Capture the cell that displays the provided text and extract its (x, y) central coordinate. 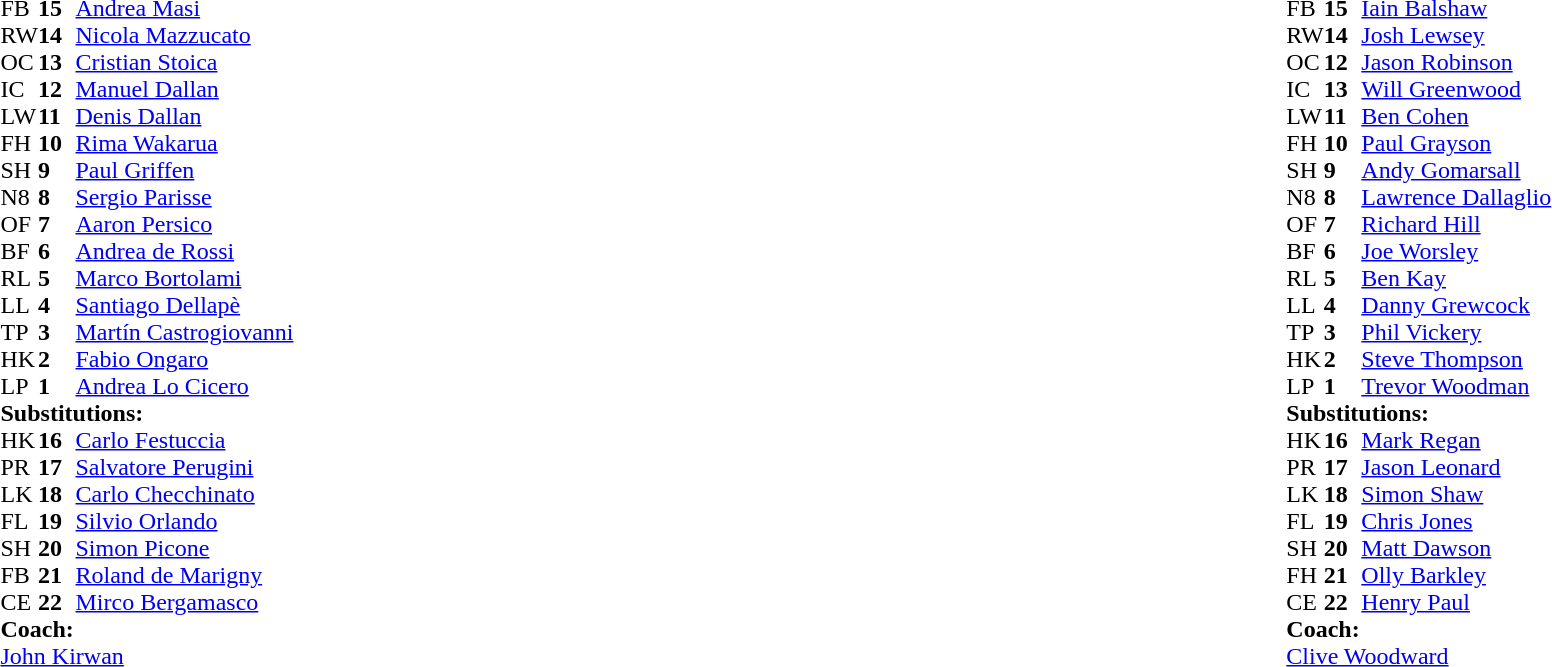
Marco Bortolami (185, 278)
Henry Paul (1456, 602)
Martín Castrogiovanni (185, 332)
Ben Kay (1456, 278)
FB (19, 576)
Silvio Orlando (185, 522)
Will Greenwood (1456, 90)
Fabio Ongaro (185, 360)
Andy Gomarsall (1456, 170)
Denis Dallan (185, 116)
Josh Lewsey (1456, 36)
Cristian Stoica (185, 62)
Roland de Marigny (185, 576)
Ben Cohen (1456, 116)
Salvatore Perugini (185, 468)
Nicola Mazzucato (185, 36)
Phil Vickery (1456, 332)
Danny Grewcock (1456, 306)
Sergio Parisse (185, 198)
Carlo Festuccia (185, 440)
Richard Hill (1456, 224)
Chris Jones (1456, 522)
Andrea de Rossi (185, 252)
Paul Grayson (1456, 144)
Joe Worsley (1456, 252)
Paul Griffen (185, 170)
Mark Regan (1456, 440)
Jason Leonard (1456, 468)
Aaron Persico (185, 224)
Santiago Dellapè (185, 306)
Carlo Checchinato (185, 494)
Matt Dawson (1456, 548)
Trevor Woodman (1456, 386)
Rima Wakarua (185, 144)
Olly Barkley (1456, 576)
Simon Picone (185, 548)
Lawrence Dallaglio (1456, 198)
Steve Thompson (1456, 360)
Mirco Bergamasco (185, 602)
Andrea Lo Cicero (185, 386)
Jason Robinson (1456, 62)
Simon Shaw (1456, 494)
Manuel Dallan (185, 90)
